Determine the [X, Y] coordinate at the center of the cell enclosing the given text.  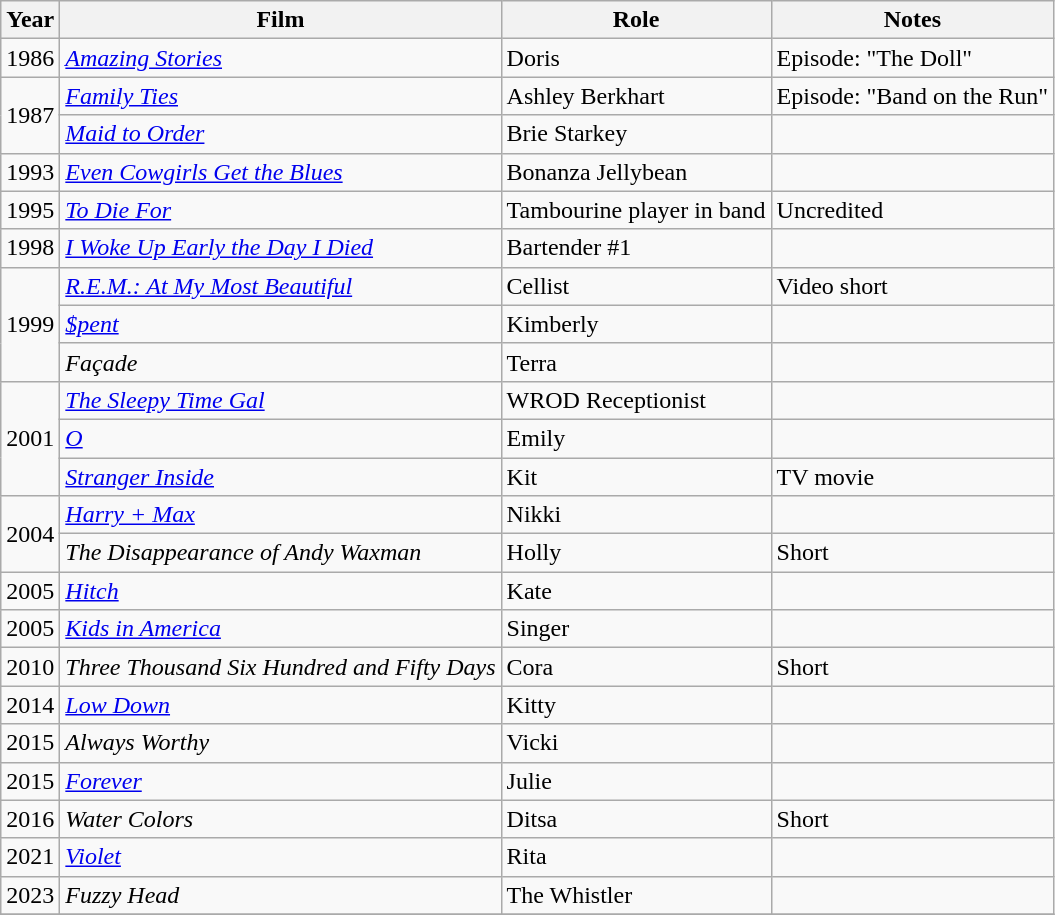
Cellist [636, 286]
Kit [636, 477]
The Sleepy Time Gal [280, 400]
1987 [30, 115]
2004 [30, 534]
Episode: "The Doll" [912, 58]
Doris [636, 58]
Ashley Berkhart [636, 96]
2021 [30, 857]
Tambourine player in band [636, 210]
Bartender #1 [636, 248]
The Disappearance of Andy Waxman [280, 553]
Emily [636, 438]
Even Cowgirls Get the Blues [280, 172]
$pent [280, 324]
Low Down [280, 705]
Episode: "Band on the Run" [912, 96]
Forever [280, 781]
Bonanza Jellybean [636, 172]
Violet [280, 857]
Kate [636, 591]
Harry + Max [280, 515]
Holly [636, 553]
I Woke Up Early the Day I Died [280, 248]
Kimberly [636, 324]
TV movie [912, 477]
Film [280, 20]
Ditsa [636, 819]
Maid to Order [280, 134]
Fuzzy Head [280, 895]
2023 [30, 895]
Role [636, 20]
Terra [636, 362]
2010 [30, 667]
Julie [636, 781]
2016 [30, 819]
Hitch [280, 591]
Stranger Inside [280, 477]
To Die For [280, 210]
Kitty [636, 705]
1986 [30, 58]
Rita [636, 857]
R.E.M.: At My Most Beautiful [280, 286]
Façade [280, 362]
The Whistler [636, 895]
Year [30, 20]
2001 [30, 438]
2014 [30, 705]
Brie Starkey [636, 134]
Video short [912, 286]
Uncredited [912, 210]
Cora [636, 667]
Always Worthy [280, 743]
WROD Receptionist [636, 400]
Three Thousand Six Hundred and Fifty Days [280, 667]
Nikki [636, 515]
Singer [636, 629]
Kids in America [280, 629]
Water Colors [280, 819]
Notes [912, 20]
1999 [30, 324]
1993 [30, 172]
Family Ties [280, 96]
Vicki [636, 743]
Amazing Stories [280, 58]
1995 [30, 210]
O [280, 438]
1998 [30, 248]
